Capture the cell that displays the provided text and extract its [X, Y] central coordinate. 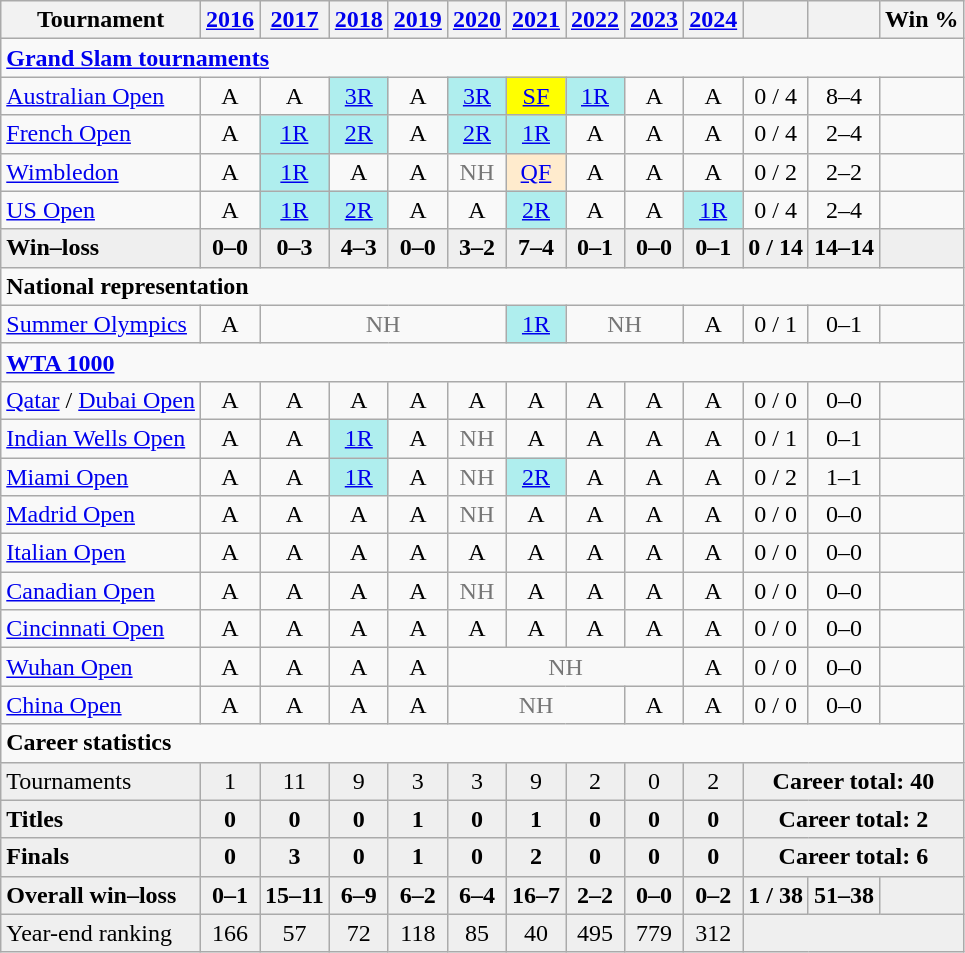
Titles [101, 819]
2019 [418, 20]
QF [536, 172]
Cincinnati Open [101, 629]
SF [536, 96]
6–2 [418, 895]
Grand Slam tournaments [482, 58]
Australian Open [101, 96]
Madrid Open [101, 515]
2020 [476, 20]
French Open [101, 134]
WTA 1000 [482, 362]
Career total: 40 [854, 781]
Win % [922, 20]
Wimbledon [101, 172]
16–7 [536, 895]
15–11 [295, 895]
495 [596, 933]
2022 [596, 20]
Career total: 2 [854, 819]
2016 [230, 20]
Career total: 6 [854, 857]
1–1 [844, 477]
Wuhan Open [101, 667]
Year-end ranking [101, 933]
2017 [295, 20]
Miami Open [101, 477]
Qatar / Dubai Open [101, 400]
4–3 [358, 248]
3–2 [476, 248]
14–14 [844, 248]
1 / 38 [776, 895]
US Open [101, 210]
National representation [482, 286]
Tournament [101, 20]
118 [418, 933]
57 [295, 933]
166 [230, 933]
Win–loss [101, 248]
8–4 [844, 96]
2023 [654, 20]
0–3 [295, 248]
Summer Olympics [101, 324]
85 [476, 933]
2021 [536, 20]
779 [654, 933]
Overall win–loss [101, 895]
Finals [101, 857]
Italian Open [101, 553]
7–4 [536, 248]
2018 [358, 20]
Career statistics [482, 743]
6–9 [358, 895]
51–38 [844, 895]
Indian Wells Open [101, 438]
0–2 [714, 895]
312 [714, 933]
2024 [714, 20]
11 [295, 781]
China Open [101, 705]
72 [358, 933]
40 [536, 933]
Tournaments [101, 781]
Canadian Open [101, 591]
0 / 14 [776, 248]
6–4 [476, 895]
